Detect which cell encompasses the target text, then output its [x, y] center coordinate. 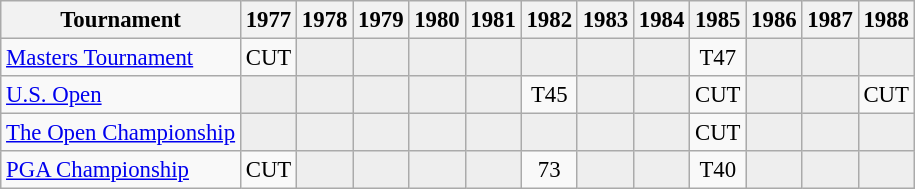
1983 [605, 20]
73 [549, 170]
1982 [549, 20]
1979 [381, 20]
Masters Tournament [121, 58]
Tournament [121, 20]
T40 [718, 170]
T47 [718, 58]
1977 [268, 20]
1981 [493, 20]
1980 [437, 20]
1988 [886, 20]
1984 [661, 20]
U.S. Open [121, 95]
1986 [774, 20]
The Open Championship [121, 133]
1987 [830, 20]
1985 [718, 20]
1978 [325, 20]
T45 [549, 95]
PGA Championship [121, 170]
